Identify which cell holds the provided text, then report its (X, Y) central coordinate. 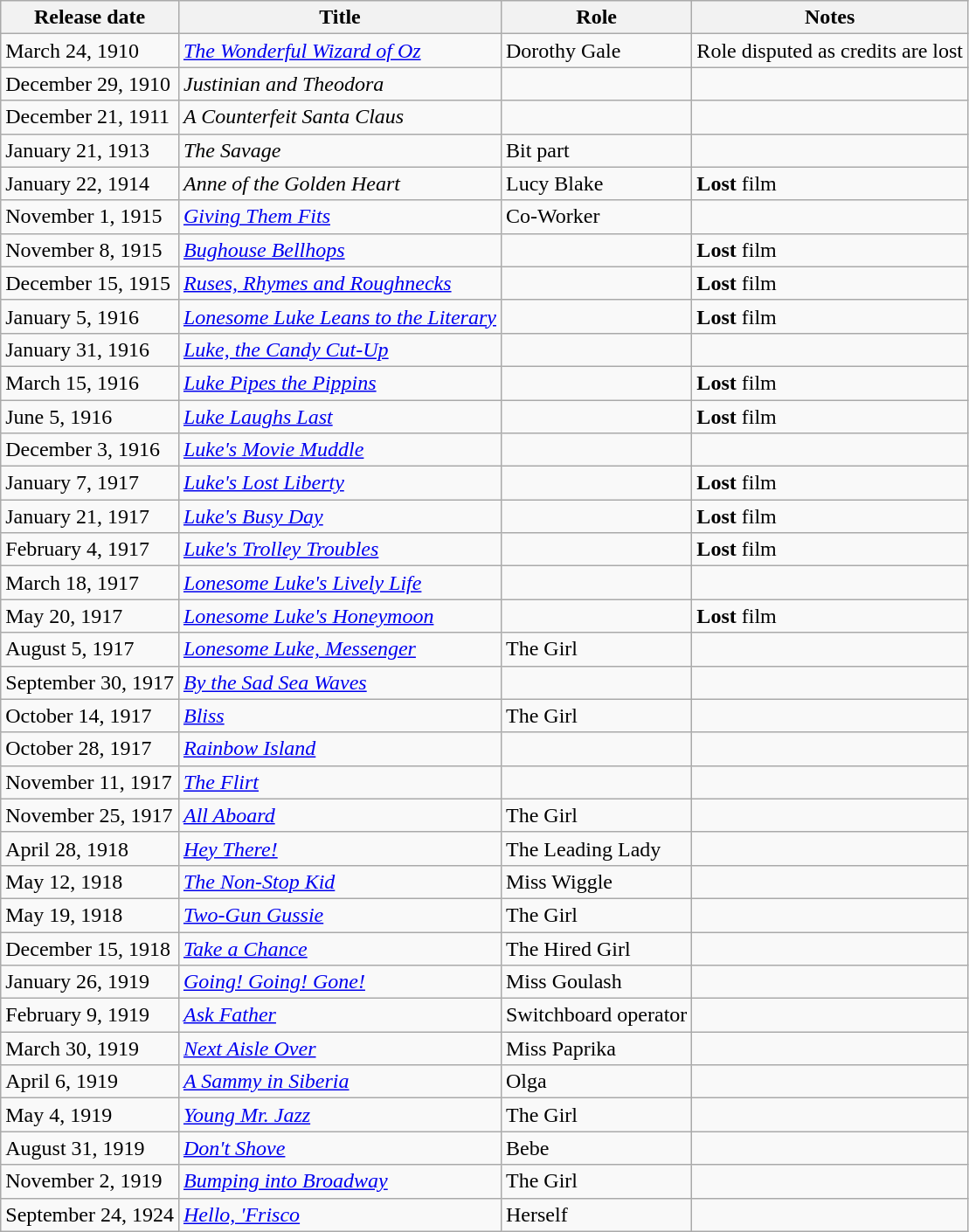
March 18, 1917 (90, 583)
Co-Worker (596, 217)
Young Mr. Jazz (339, 1115)
A Counterfeit Santa Claus (339, 117)
February 4, 1917 (90, 550)
Justinian and Theodora (339, 84)
Hey There! (339, 848)
Luke's Lost Liberty (339, 483)
January 31, 1916 (90, 350)
Don't Shove (339, 1148)
September 24, 1924 (90, 1215)
November 25, 1917 (90, 815)
January 21, 1917 (90, 516)
June 5, 1916 (90, 417)
May 20, 1917 (90, 616)
October 28, 1917 (90, 749)
Lonesome Luke's Lively Life (339, 583)
December 3, 1916 (90, 450)
Ask Father (339, 1015)
May 12, 1918 (90, 882)
March 30, 1919 (90, 1049)
October 14, 1917 (90, 716)
Herself (596, 1215)
May 19, 1918 (90, 915)
April 6, 1919 (90, 1082)
November 1, 1915 (90, 217)
January 7, 1917 (90, 483)
The Flirt (339, 782)
November 8, 1915 (90, 250)
Release date (90, 17)
Notes (830, 17)
Bit part (596, 150)
January 21, 1913 (90, 150)
Giving Them Fits (339, 217)
Title (339, 17)
By the Sad Sea Waves (339, 682)
Lucy Blake (596, 183)
Role (596, 17)
Switchboard operator (596, 1015)
January 26, 1919 (90, 982)
March 24, 1910 (90, 51)
The Savage (339, 150)
Take a Chance (339, 948)
Bumping into Broadway (339, 1181)
Going! Going! Gone! (339, 982)
August 31, 1919 (90, 1148)
A Sammy in Siberia (339, 1082)
Two-Gun Gussie (339, 915)
December 29, 1910 (90, 84)
Hello, 'Frisco (339, 1215)
May 4, 1919 (90, 1115)
Lonesome Luke, Messenger (339, 649)
April 28, 1918 (90, 848)
Dorothy Gale (596, 51)
Luke's Movie Muddle (339, 450)
Miss Wiggle (596, 882)
Luke Pipes the Pippins (339, 383)
September 30, 1917 (90, 682)
Role disputed as credits are lost (830, 51)
Bebe (596, 1148)
Luke's Trolley Troubles (339, 550)
December 21, 1911 (90, 117)
The Leading Lady (596, 848)
The Wonderful Wizard of Oz (339, 51)
Bughouse Bellhops (339, 250)
March 15, 1916 (90, 383)
January 22, 1914 (90, 183)
The Hired Girl (596, 948)
February 9, 1919 (90, 1015)
Rainbow Island (339, 749)
Olga (596, 1082)
December 15, 1918 (90, 948)
All Aboard (339, 815)
Luke Laughs Last (339, 417)
Luke's Busy Day (339, 516)
Anne of the Golden Heart (339, 183)
November 2, 1919 (90, 1181)
Ruses, Rhymes and Roughnecks (339, 283)
Miss Goulash (596, 982)
November 11, 1917 (90, 782)
The Non-Stop Kid (339, 882)
Next Aisle Over (339, 1049)
January 5, 1916 (90, 316)
Bliss (339, 716)
Miss Paprika (596, 1049)
Lonesome Luke Leans to the Literary (339, 316)
Lonesome Luke's Honeymoon (339, 616)
December 15, 1915 (90, 283)
August 5, 1917 (90, 649)
Luke, the Candy Cut-Up (339, 350)
